Scan for the cell matching the given text and deliver its (X, Y) coordinate at center. 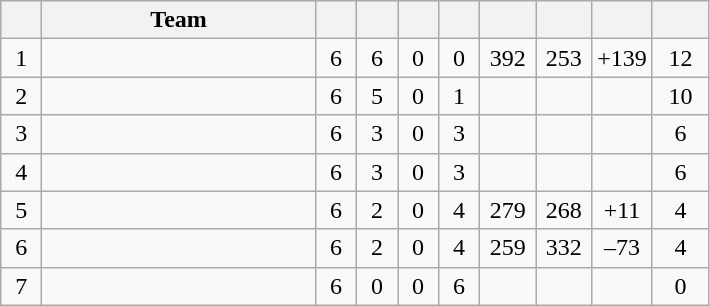
332 (564, 248)
–73 (622, 248)
+139 (622, 58)
253 (564, 58)
7 (22, 286)
Team (179, 20)
10 (680, 96)
259 (508, 248)
+11 (622, 210)
12 (680, 58)
279 (508, 210)
392 (508, 58)
268 (564, 210)
